Determine the (X, Y) coordinate at the center of the cell enclosing the given text.  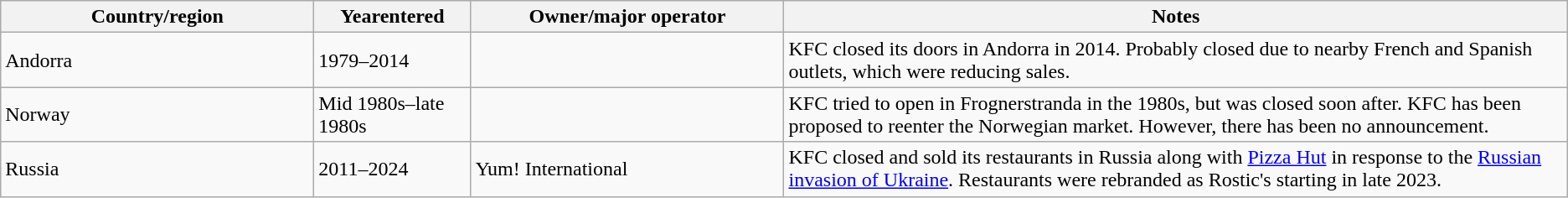
Yearentered (392, 17)
Andorra (157, 60)
Norway (157, 114)
2011–2024 (392, 169)
KFC closed its doors in Andorra in 2014. Probably closed due to nearby French and Spanish outlets, which were reducing sales. (1176, 60)
Russia (157, 169)
Notes (1176, 17)
Yum! International (627, 169)
Owner/major operator (627, 17)
Mid 1980s–late 1980s (392, 114)
1979–2014 (392, 60)
Country/region (157, 17)
